Determine the (X, Y) coordinate at the center of the cell enclosing the given text.  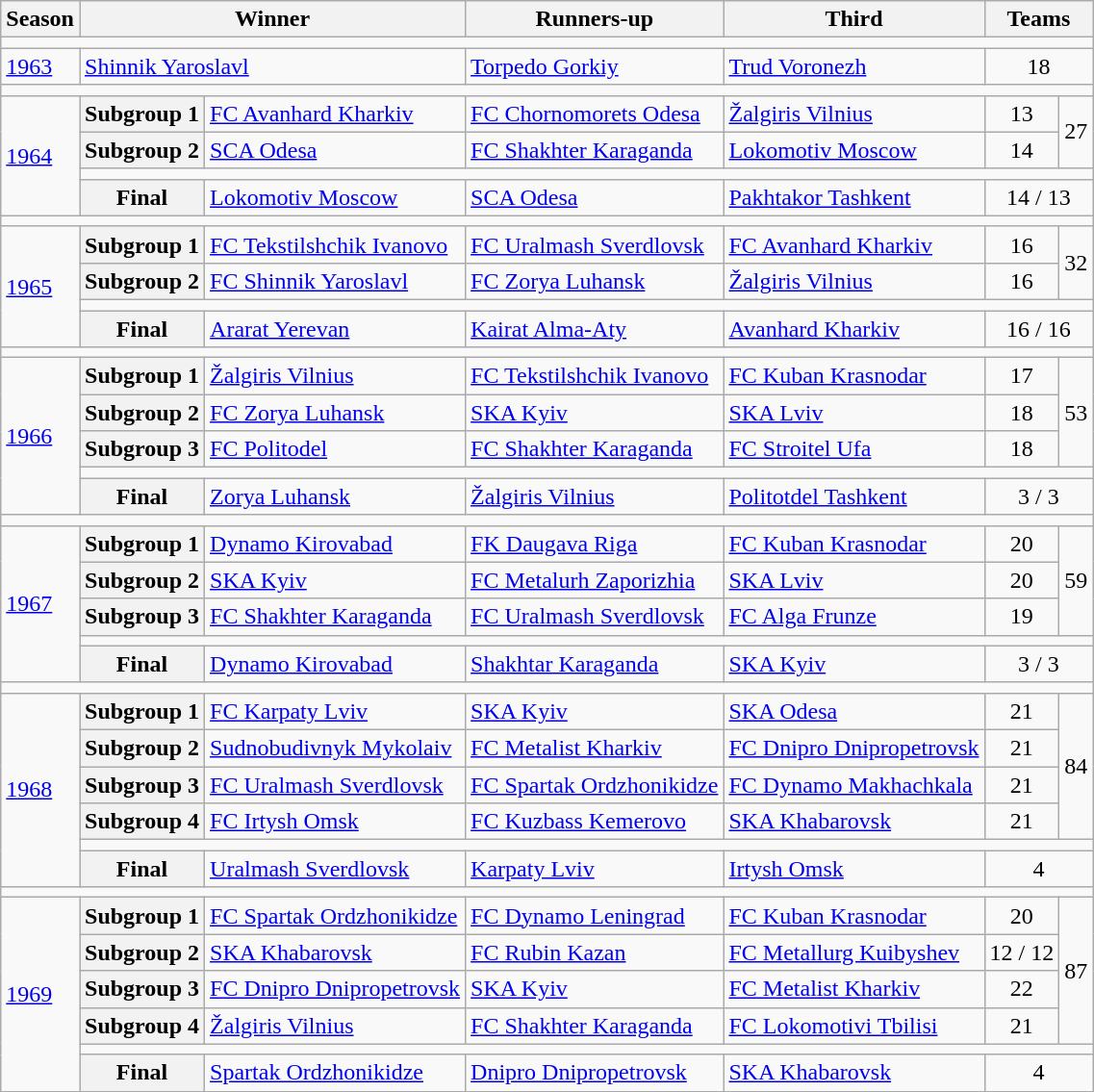
1965 (40, 287)
Irtysh Omsk (854, 869)
FC Kuzbass Kemerovo (595, 822)
FK Daugava Riga (595, 544)
Winner (271, 19)
Spartak Ordzhonikidze (335, 1073)
Pakhtakor Tashkent (854, 197)
Runners-up (595, 19)
19 (1022, 617)
Avanhard Kharkiv (854, 328)
59 (1076, 580)
32 (1076, 263)
12 / 12 (1022, 952)
Ararat Yerevan (335, 328)
FC Stroitel Ufa (854, 449)
Politotdel Tashkent (854, 496)
FC Rubin Kazan (595, 952)
1969 (40, 995)
1968 (40, 789)
FC Chornomorets Odesa (595, 114)
Zorya Luhansk (335, 496)
Third (854, 19)
22 (1022, 989)
Season (40, 19)
27 (1076, 132)
Teams (1039, 19)
FC Metalurh Zaporizhia (595, 580)
84 (1076, 766)
FC Irtysh Omsk (335, 822)
Uralmash Sverdlovsk (335, 869)
FC Dynamo Leningrad (595, 916)
Torpedo Gorkiy (595, 66)
FC Dynamo Makhachkala (854, 784)
1963 (40, 66)
FC Alga Frunze (854, 617)
14 / 13 (1039, 197)
Sudnobudivnyk Mykolaiv (335, 748)
Kairat Alma-Aty (595, 328)
FC Karpaty Lviv (335, 711)
FC Metallurg Kuibyshev (854, 952)
1966 (40, 437)
Karpaty Lviv (595, 869)
53 (1076, 413)
1964 (40, 156)
14 (1022, 150)
17 (1022, 376)
Shinnik Yaroslavl (271, 66)
Shakhtar Karaganda (595, 664)
Trud Voronezh (854, 66)
Dnipro Dnipropetrovsk (595, 1073)
13 (1022, 114)
FC Lokomotivi Tbilisi (854, 1026)
16 / 16 (1039, 328)
1967 (40, 604)
FC Politodel (335, 449)
FC Shinnik Yaroslavl (335, 281)
87 (1076, 971)
SKA Odesa (854, 711)
